Capture the cell that displays the provided text and extract its [X, Y] central coordinate. 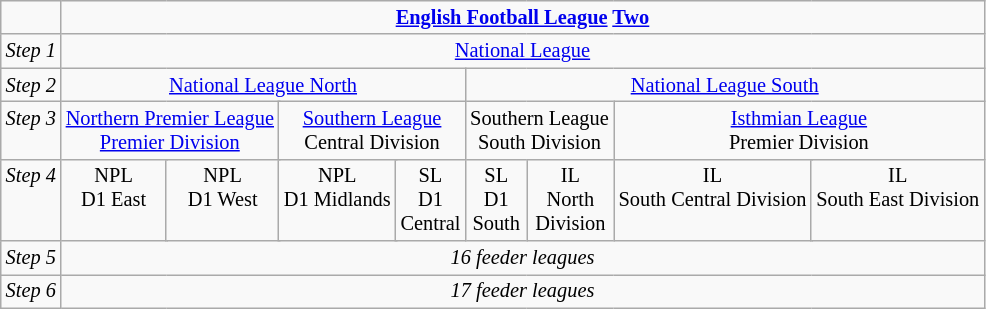
16 feeder leagues [522, 258]
NPLD1 East [114, 200]
National League [522, 51]
National League North [263, 85]
Step 4 [31, 200]
NPLD1 Midlands [338, 200]
English Football League Two [522, 17]
17 feeder leagues [522, 291]
Step 5 [31, 258]
Isthmian LeaguePremier Division [800, 130]
Step 2 [31, 85]
Northern Premier LeaguePremier Division [170, 130]
Step 6 [31, 291]
NPLD1 West [222, 200]
SLD1Central [431, 200]
ILNorth Division [570, 200]
Step 1 [31, 51]
SLD1South [496, 200]
ILSouth Central Division [713, 200]
Southern LeagueSouth Division [539, 130]
Step 3 [31, 130]
IL South East Division [898, 200]
National League South [724, 85]
Southern LeagueCentral Division [372, 130]
